For the text-containing cell, return its midpoint in (x, y) coordinate format. 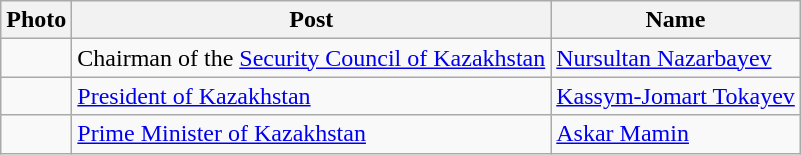
Name (676, 20)
Chairman of the Security Council of Kazakhstan (312, 58)
Nursultan Nazarbayev (676, 58)
Kassym-Jomart Tokayev (676, 96)
President of Kazakhstan (312, 96)
Askar Mamin (676, 134)
Post (312, 20)
Photo (36, 20)
Prime Minister of Kazakhstan (312, 134)
